From the cell containing the given text, extract its center point as (x, y) coordinate. 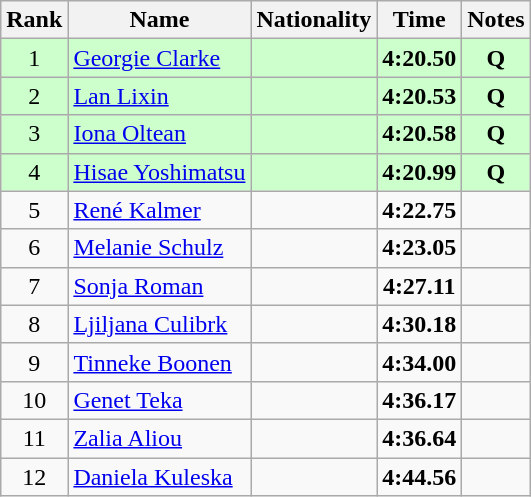
4:34.00 (420, 362)
Time (420, 20)
4:23.05 (420, 248)
4:36.64 (420, 438)
Name (160, 20)
Lan Lixin (160, 96)
4:20.50 (420, 58)
Daniela Kuleska (160, 477)
4:20.53 (420, 96)
2 (34, 96)
René Kalmer (160, 210)
4:20.58 (420, 134)
9 (34, 362)
Nationality (314, 20)
Melanie Schulz (160, 248)
5 (34, 210)
10 (34, 400)
8 (34, 324)
Iona Oltean (160, 134)
Zalia Aliou (160, 438)
4:20.99 (420, 172)
4 (34, 172)
Rank (34, 20)
12 (34, 477)
Sonja Roman (160, 286)
Ljiljana Culibrk (160, 324)
7 (34, 286)
Georgie Clarke (160, 58)
11 (34, 438)
4:44.56 (420, 477)
1 (34, 58)
4:22.75 (420, 210)
Tinneke Boonen (160, 362)
Notes (496, 20)
6 (34, 248)
3 (34, 134)
Hisae Yoshimatsu (160, 172)
4:27.11 (420, 286)
4:36.17 (420, 400)
Genet Teka (160, 400)
4:30.18 (420, 324)
